Find where the given text appears and provide that cell's center as (x, y) coordinate. 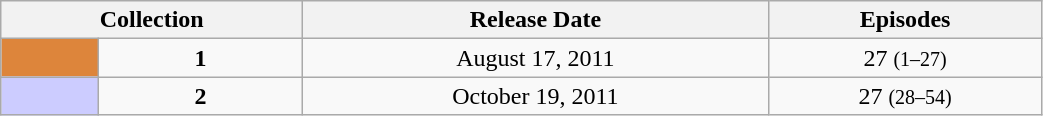
August 17, 2011 (536, 58)
1 (201, 58)
2 (201, 96)
Collection (152, 20)
27 (1–27) (905, 58)
27 (28–54) (905, 96)
Episodes (905, 20)
October 19, 2011 (536, 96)
Release Date (536, 20)
